Identify which cell holds the provided text, then report its [X, Y] central coordinate. 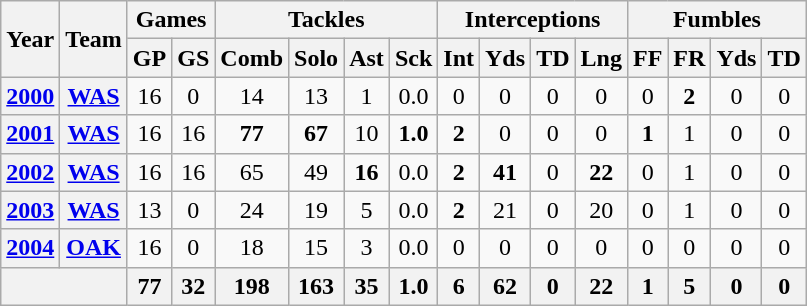
41 [506, 172]
6 [459, 286]
FF [647, 58]
Int [459, 58]
10 [367, 134]
Fumbles [716, 20]
21 [506, 210]
15 [316, 248]
67 [316, 134]
65 [252, 172]
2004 [30, 248]
2000 [30, 96]
Sck [413, 58]
62 [506, 286]
35 [367, 286]
198 [252, 286]
Ast [367, 58]
Solo [316, 58]
18 [252, 248]
2003 [30, 210]
163 [316, 286]
Games [170, 20]
Interceptions [533, 20]
GP [149, 58]
OAK [94, 248]
Year [30, 39]
32 [194, 286]
2002 [30, 172]
14 [252, 96]
FR [690, 58]
20 [601, 210]
Comb [252, 58]
Tackles [326, 20]
49 [316, 172]
GS [194, 58]
24 [252, 210]
3 [367, 248]
Lng [601, 58]
2001 [30, 134]
19 [316, 210]
Team [94, 39]
